Locate the cell with the specified text and output its (x, y) center coordinate. 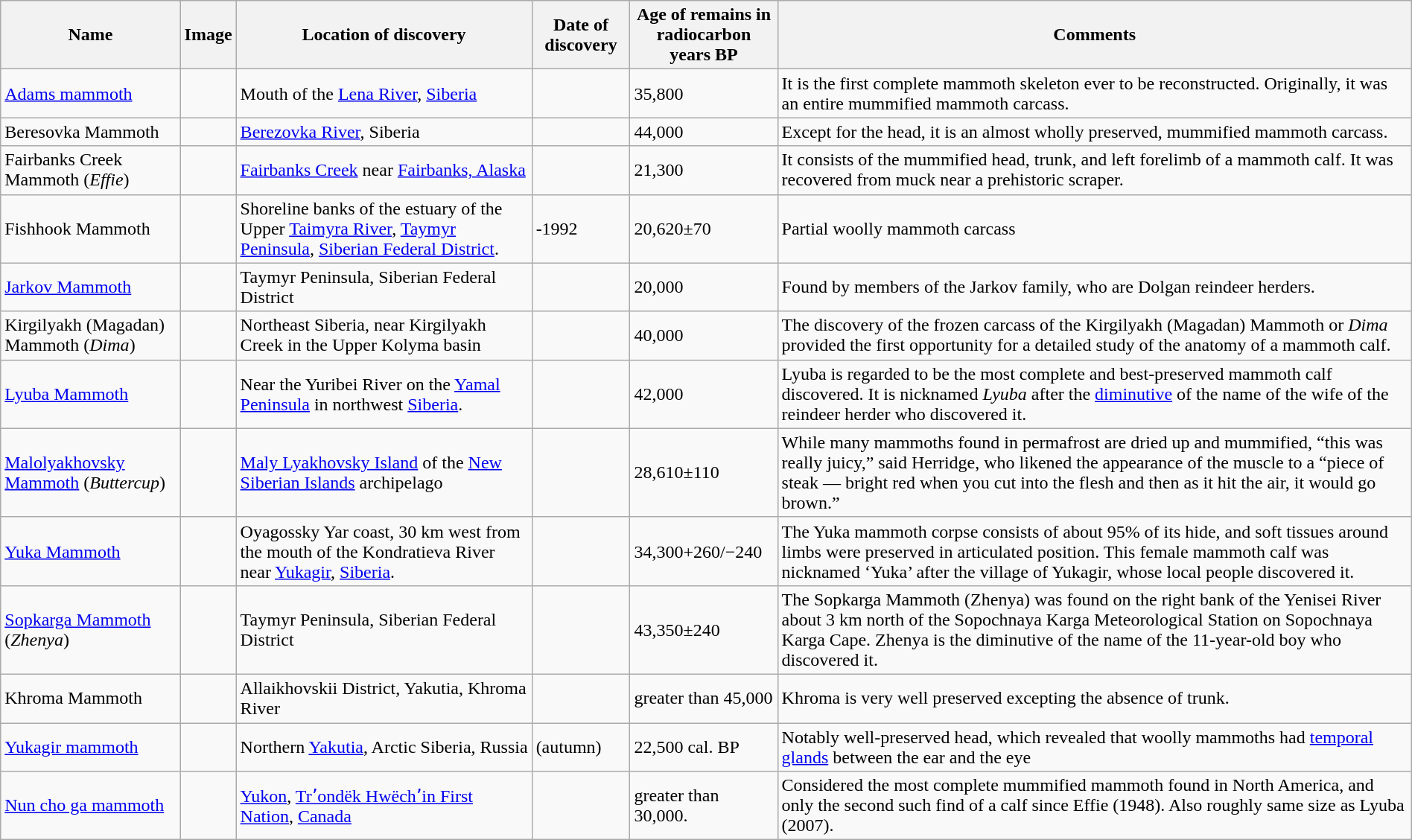
Jarkov Mammoth (91, 287)
Allaikhovskii District, Yakutia, Khroma River (384, 699)
Fishhook Mammoth (91, 229)
28,610±110 (704, 472)
Fairbanks Creek near Fairbanks, Alaska (384, 170)
Location of discovery (384, 35)
It is the first complete mammoth skeleton ever to be reconstructed. Originally, it was an entire mummified mammoth carcass. (1095, 94)
Maly Lyakhovsky Island of the New Siberian Islands archipelago (384, 472)
40,000 (704, 335)
Sopkarga Mammoth (Zhenya) (91, 630)
Oyagossky Yar coast, 30 km west from the mouth of the Kondratieva River near Yukagir, Siberia. (384, 551)
greater than 30,000. (704, 806)
Mouth of the Lena River, Siberia (384, 94)
20,000 (704, 287)
Adams mammoth (91, 94)
Except for the head, it is an almost wholly preserved, mummified mammoth carcass. (1095, 132)
Comments (1095, 35)
42,000 (704, 394)
20,620±70 (704, 229)
greater than 45,000 (704, 699)
Date of discovery (581, 35)
(autumn) (581, 746)
43,350±240 (704, 630)
Beresovka Mammoth (91, 132)
-1992 (581, 229)
Khroma Mammoth (91, 699)
It consists of the mummified head, trunk, and left forelimb of a mammoth calf. It was recovered from muck near a prehistoric scraper. (1095, 170)
Shoreline banks of the estuary of the Upper Taimyra River, Taymyr Peninsula, Siberian Federal District. (384, 229)
Partial woolly mammoth carcass (1095, 229)
Yukagir mammoth (91, 746)
Khroma is very well preserved excepting the absence of trunk. (1095, 699)
Age of remains inradiocarbon years BP (704, 35)
Northern Yakutia, Arctic Siberia, Russia (384, 746)
21,300 (704, 170)
Image (209, 35)
Name (91, 35)
Malolyakhovsky Mammoth (Buttercup) (91, 472)
Kirgilyakh (Magadan) Mammoth (Dima) (91, 335)
Yukon, Trʼondëk Hwëchʼin First Nation, Canada (384, 806)
44,000 (704, 132)
Notably well-preserved head, which revealed that woolly mammoths had temporal glands between the ear and the eye (1095, 746)
Lyuba Mammoth (91, 394)
35,800 (704, 94)
34,300+260/−240 (704, 551)
Fairbanks Creek Mammoth (Effie) (91, 170)
Berezovka River, Siberia (384, 132)
Nun cho ga mammoth (91, 806)
Yuka Mammoth (91, 551)
22,500 cal. BP (704, 746)
Near the Yuribei River on the Yamal Peninsula in northwest Siberia. (384, 394)
Northeast Siberia, near Kirgilyakh Creek in the Upper Kolyma basin (384, 335)
Found by members of the Jarkov family, who are Dolgan reindeer herders. (1095, 287)
